Provide the (X, Y) coordinate of the cell's center where the given text is located.  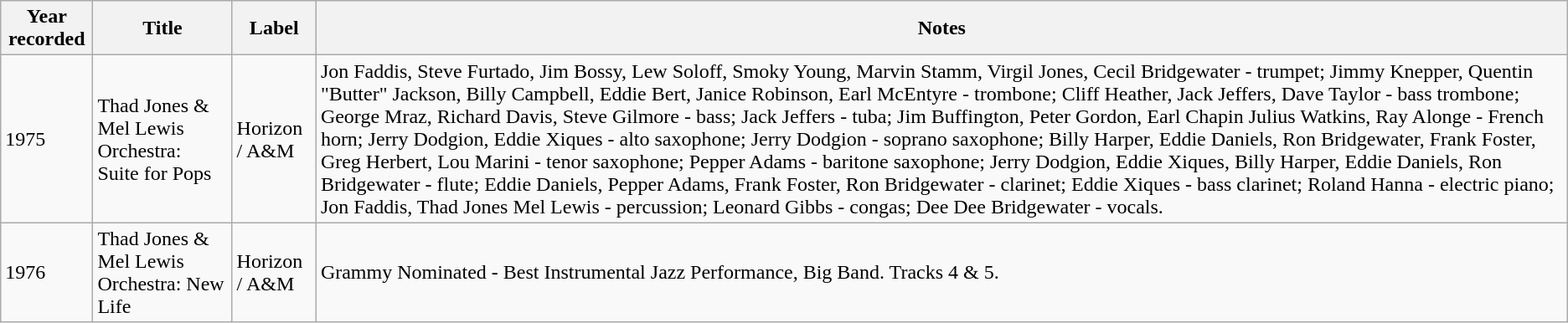
1975 (47, 139)
Grammy Nominated - Best Instrumental Jazz Performance, Big Band. Tracks 4 & 5. (941, 273)
Thad Jones & Mel Lewis Orchestra: New Life (162, 273)
Notes (941, 28)
Title (162, 28)
Year recorded (47, 28)
Label (274, 28)
1976 (47, 273)
Thad Jones & Mel Lewis Orchestra: Suite for Pops (162, 139)
